Scan for the cell matching the given text and deliver its [X, Y] coordinate at center. 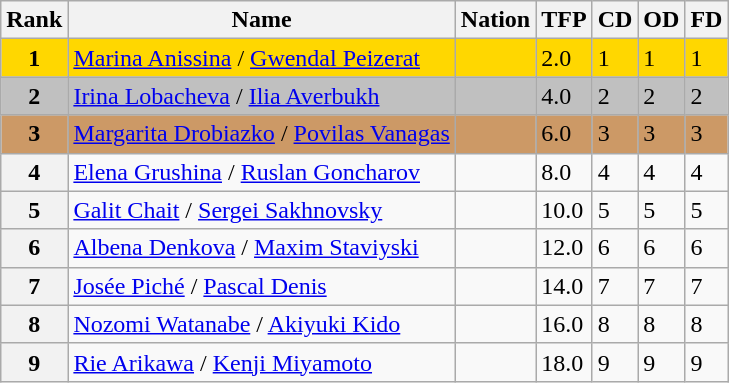
8.0 [564, 172]
14.0 [564, 286]
Josée Piché / Pascal Denis [262, 286]
CD [615, 20]
12.0 [564, 248]
10.0 [564, 210]
Nation [495, 20]
Irina Lobacheva / Ilia Averbukh [262, 96]
Albena Denkova / Maxim Staviyski [262, 248]
16.0 [564, 324]
Marina Anissina / Gwendal Peizerat [262, 58]
Rie Arikawa / Kenji Miyamoto [262, 362]
Name [262, 20]
TFP [564, 20]
Nozomi Watanabe / Akiyuki Kido [262, 324]
18.0 [564, 362]
FD [706, 20]
Galit Chait / Sergei Sakhnovsky [262, 210]
6.0 [564, 134]
2.0 [564, 58]
OD [662, 20]
4.0 [564, 96]
Elena Grushina / Ruslan Goncharov [262, 172]
Rank [34, 20]
Margarita Drobiazko / Povilas Vanagas [262, 134]
